Return the [X, Y] coordinate for the center point of the cell that contains the specified text.  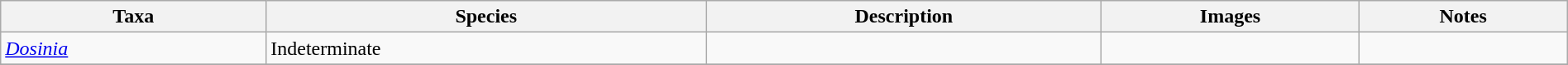
Species [486, 17]
Taxa [134, 17]
Indeterminate [486, 48]
Notes [1463, 17]
Description [904, 17]
Images [1231, 17]
Dosinia [134, 48]
